Pinpoint the cell where the given text exists, returning its (x, y) midpoint coordinate. 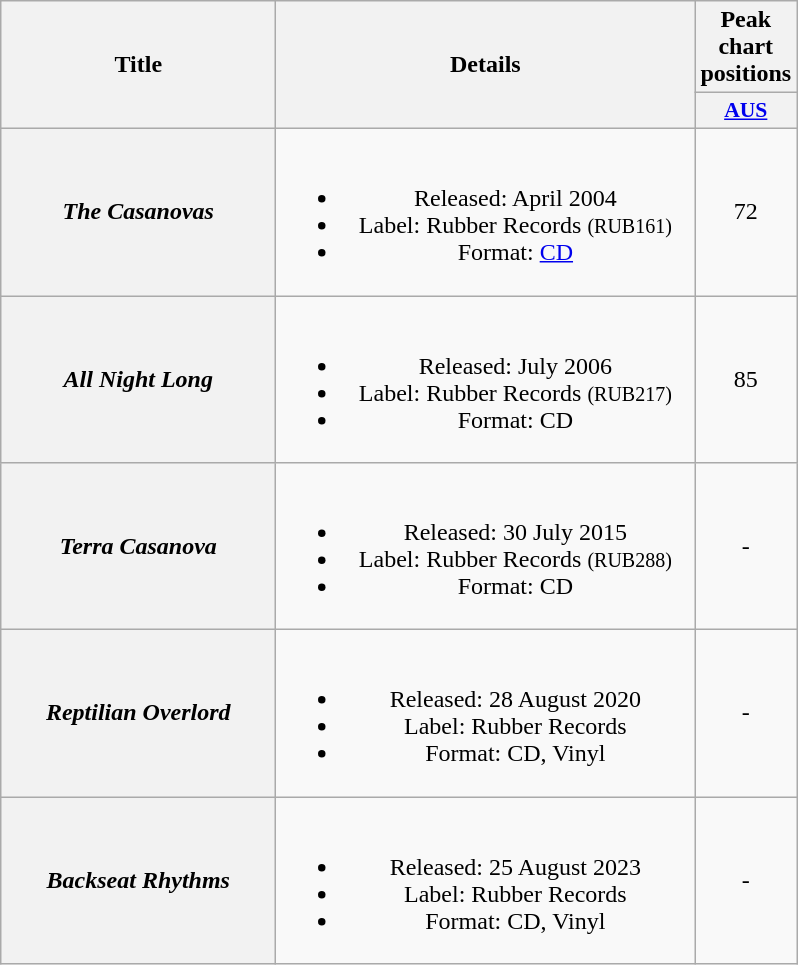
72 (746, 212)
The Casanovas (138, 212)
Terra Casanova (138, 546)
Reptilian Overlord (138, 714)
AUS (746, 111)
85 (746, 380)
Backseat Rhythms (138, 880)
Details (486, 65)
All Night Long (138, 380)
Released: 30 July 2015Label: Rubber Records (RUB288)Format: CD (486, 546)
Released: 28 August 2020Label: Rubber Records Format: CD, Vinyl (486, 714)
Title (138, 65)
Released: 25 August 2023Label: Rubber Records Format: CD, Vinyl (486, 880)
Released: July 2006Label: Rubber Records (RUB217)Format: CD (486, 380)
Released: April 2004Label: Rubber Records (RUB161)Format: CD (486, 212)
Peak chart positions (746, 47)
